Scan for the cell matching the given text and deliver its [x, y] coordinate at center. 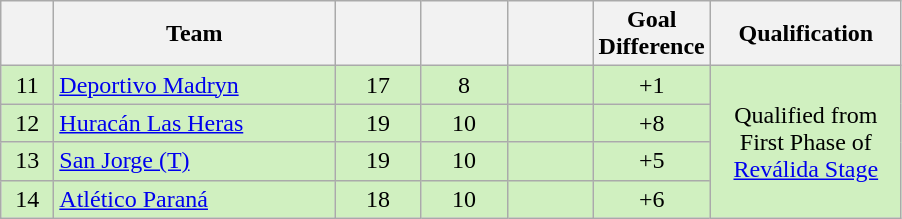
Deportivo Madryn [194, 85]
8 [464, 85]
+1 [652, 85]
Huracán Las Heras [194, 123]
17 [378, 85]
13 [28, 161]
Team [194, 34]
Atlético Paraná [194, 199]
San Jorge (T) [194, 161]
12 [28, 123]
+8 [652, 123]
+6 [652, 199]
Qualified from First Phase of Reválida Stage [806, 142]
+5 [652, 161]
Goal Difference [652, 34]
18 [378, 199]
Qualification [806, 34]
11 [28, 85]
14 [28, 199]
